Identify which cell holds the provided text, then report its [x, y] central coordinate. 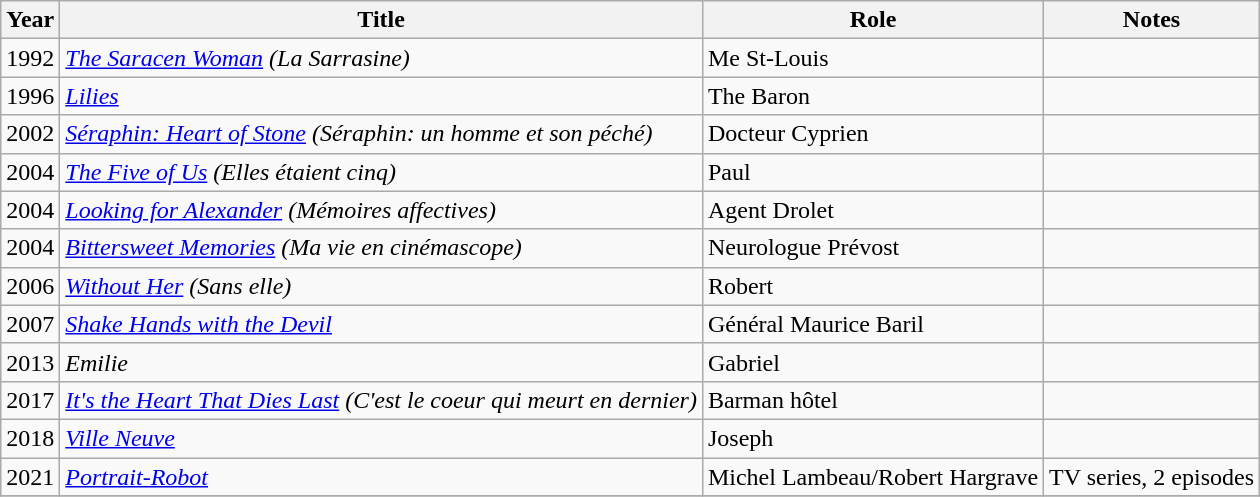
Portrait-Robot [382, 477]
Title [382, 20]
Robert [872, 286]
2006 [30, 286]
It's the Heart That Dies Last (C'est le coeur qui meurt en dernier) [382, 400]
Shake Hands with the Devil [382, 324]
Neurologue Prévost [872, 248]
Me St-Louis [872, 58]
Agent Drolet [872, 210]
The Five of Us (Elles étaient cinq) [382, 172]
Without Her (Sans elle) [382, 286]
TV series, 2 episodes [1152, 477]
Looking for Alexander (Mémoires affectives) [382, 210]
2021 [30, 477]
Year [30, 20]
Général Maurice Baril [872, 324]
2007 [30, 324]
1996 [30, 96]
Gabriel [872, 362]
Paul [872, 172]
2017 [30, 400]
Docteur Cyprien [872, 134]
Séraphin: Heart of Stone (Séraphin: un homme et son péché) [382, 134]
Role [872, 20]
Lilies [382, 96]
2018 [30, 438]
Bittersweet Memories (Ma vie en cinémascope) [382, 248]
Ville Neuve [382, 438]
Emilie [382, 362]
Joseph [872, 438]
2002 [30, 134]
Barman hôtel [872, 400]
The Baron [872, 96]
Michel Lambeau/Robert Hargrave [872, 477]
1992 [30, 58]
The Saracen Woman (La Sarrasine) [382, 58]
Notes [1152, 20]
2013 [30, 362]
